From the cell containing the given text, extract its center point as [X, Y] coordinate. 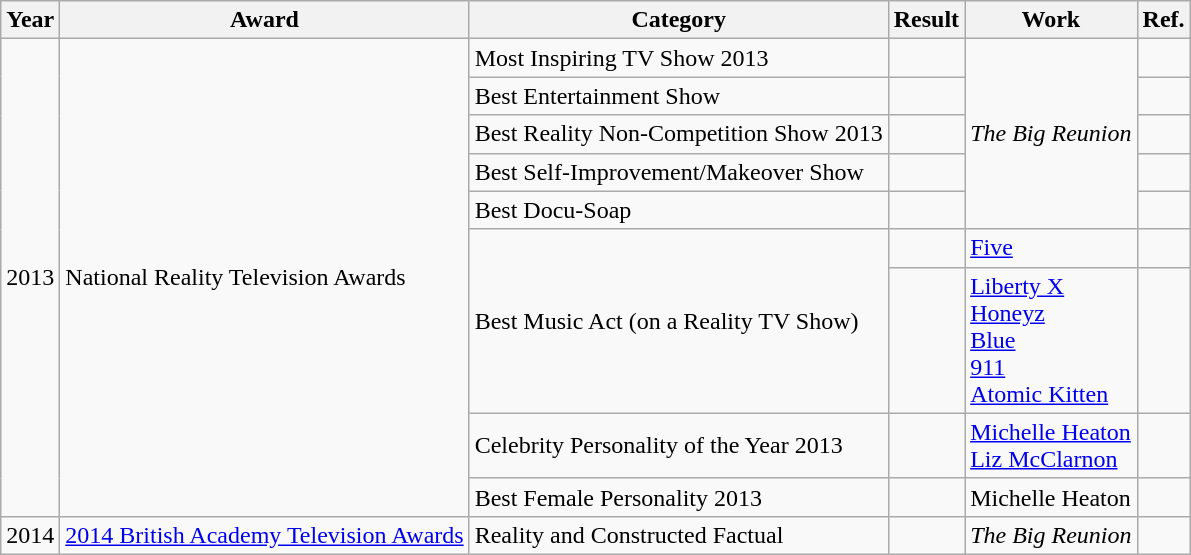
Award [264, 20]
Result [926, 20]
Five [1051, 248]
2013 [30, 278]
National Reality Television Awards [264, 278]
Work [1051, 20]
Best Docu-Soap [678, 210]
Reality and Constructed Factual [678, 535]
Category [678, 20]
Best Female Personality 2013 [678, 497]
Best Music Act (on a Reality TV Show) [678, 321]
Michelle Heaton [1051, 497]
Michelle HeatonLiz McClarnon [1051, 446]
Best Reality Non-Competition Show 2013 [678, 134]
Liberty XHoneyzBlue911Atomic Kitten [1051, 340]
2014 [30, 535]
Year [30, 20]
Best Entertainment Show [678, 96]
Most Inspiring TV Show 2013 [678, 58]
Best Self-Improvement/Makeover Show [678, 172]
Celebrity Personality of the Year 2013 [678, 446]
Ref. [1164, 20]
2014 British Academy Television Awards [264, 535]
